Capture the cell that displays the provided text and extract its [x, y] central coordinate. 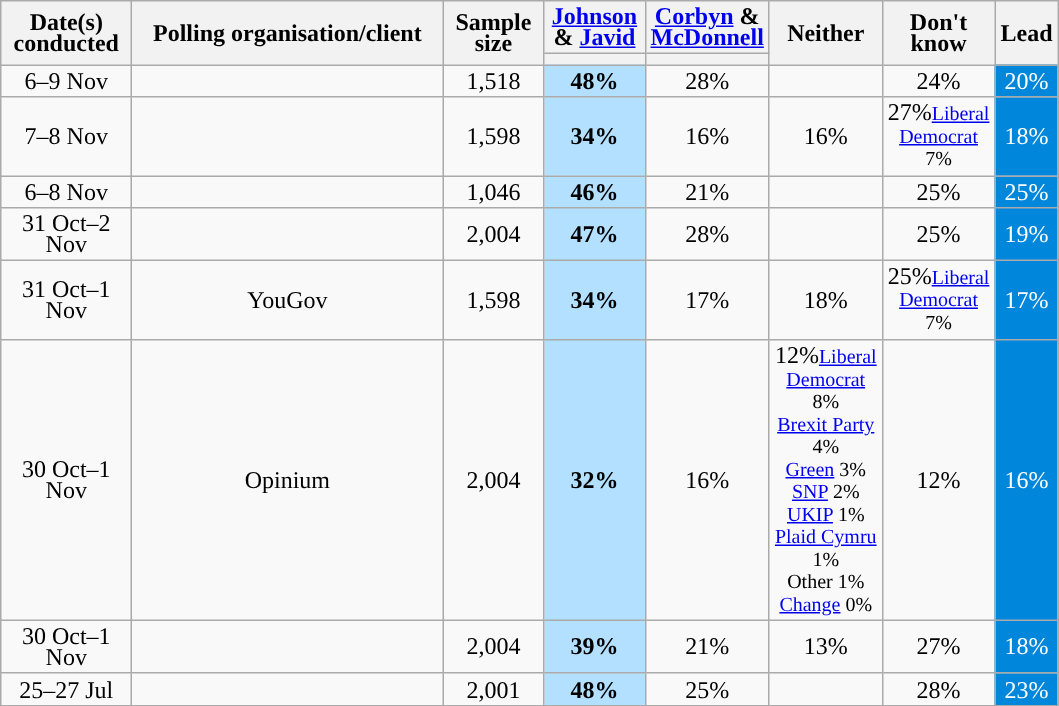
7–8 Nov [66, 136]
1,046 [494, 192]
13% [826, 646]
25–27 Jul [66, 689]
23% [1026, 689]
Corbyn & McDonnell [707, 28]
12%Liberal Democrat 8%Brexit Party 4%Green 3%SNP 2% UKIP 1% Plaid Cymru 1%Other 1%Change 0% [826, 480]
47% [594, 234]
Lead [1026, 33]
12% [938, 480]
31 Oct–1 Nov [66, 300]
46% [594, 192]
24% [938, 81]
1,518 [494, 81]
Sample size [494, 33]
20% [1026, 81]
Opinium [288, 480]
6–9 Nov [66, 81]
31 Oct–2 Nov [66, 234]
19% [1026, 234]
Polling organisation/client [288, 33]
YouGov [288, 300]
39% [594, 646]
Don't know [938, 33]
2,001 [494, 689]
25%Liberal Democrat 7% [938, 300]
6–8 Nov [66, 192]
27% [938, 646]
Neither [826, 33]
Johnson & Javid [594, 28]
Date(s)conducted [66, 33]
32% [594, 480]
27%Liberal Democrat 7% [938, 136]
